Identify which cell holds the provided text, then report its (X, Y) central coordinate. 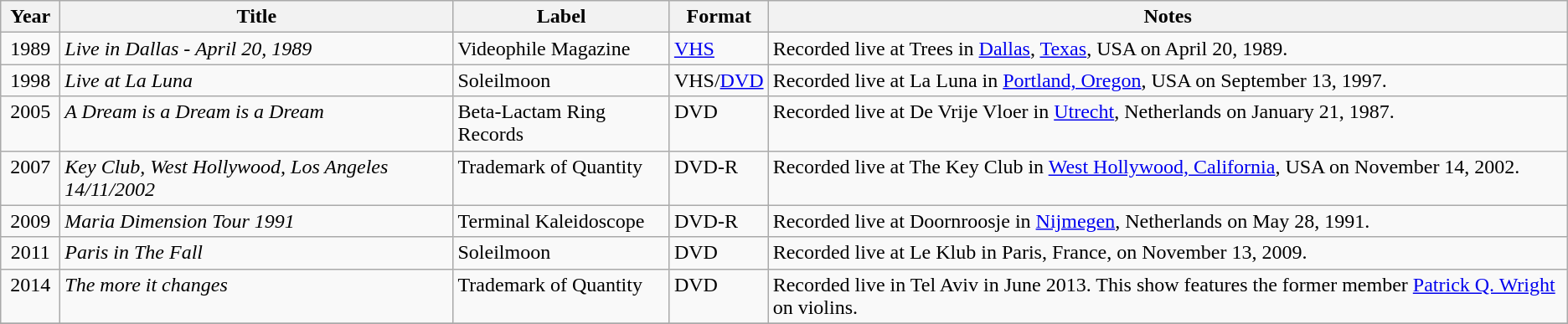
Format (719, 17)
Paris in The Fall (256, 253)
Maria Dimension Tour 1991 (256, 221)
2009 (30, 221)
VHS (719, 49)
VHS/DVD (719, 80)
Videophile Magazine (561, 49)
2005 (30, 124)
Terminal Kaleidoscope (561, 221)
Beta-Lactam Ring Records (561, 124)
1989 (30, 49)
Live in Dallas - April 20, 1989 (256, 49)
Recorded live at The Key Club in West Hollywood, California, USA on November 14, 2002. (1168, 177)
A Dream is a Dream is a Dream (256, 124)
2007 (30, 177)
2014 (30, 296)
Recorded live at La Luna in Portland, Oregon, USA on September 13, 1997. (1168, 80)
Recorded live at Trees in Dallas, Texas, USA on April 20, 1989. (1168, 49)
Live at La Luna (256, 80)
Recorded live at De Vrije Vloer in Utrecht, Netherlands on January 21, 1987. (1168, 124)
Recorded live in Tel Aviv in June 2013. This show features the former member Patrick Q. Wright on violins. (1168, 296)
Title (256, 17)
Key Club, West Hollywood, Los Angeles 14/11/2002 (256, 177)
Notes (1168, 17)
Year (30, 17)
Label (561, 17)
Recorded live at Le Klub in Paris, France, on November 13, 2009. (1168, 253)
Recorded live at Doornroosje in Nijmegen, Netherlands on May 28, 1991. (1168, 221)
The more it changes (256, 296)
1998 (30, 80)
2011 (30, 253)
